Determine the [X, Y] coordinate at the center of the cell enclosing the given text.  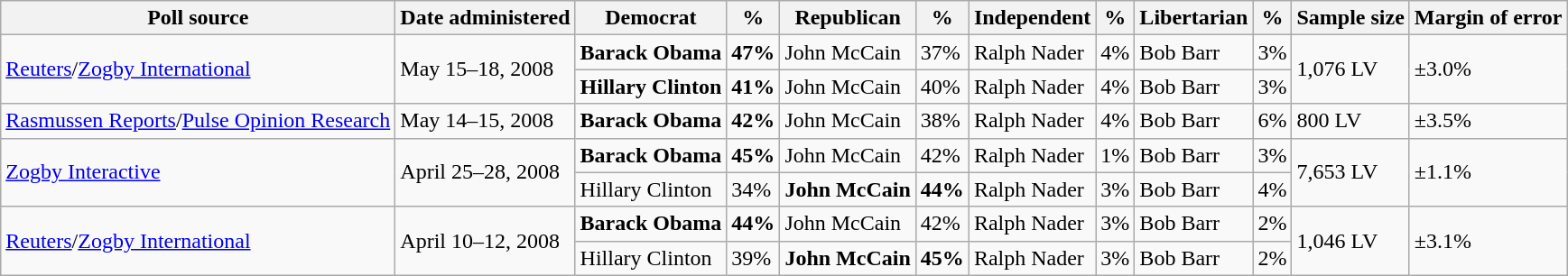
34% [753, 189]
800 LV [1350, 121]
Zogby Interactive [199, 172]
6% [1273, 121]
±3.1% [1488, 241]
Sample size [1350, 18]
Date administered [486, 18]
±1.1% [1488, 172]
38% [942, 121]
Independent [1032, 18]
Rasmussen Reports/Pulse Opinion Research [199, 121]
Democrat [651, 18]
1,076 LV [1350, 69]
1% [1116, 155]
April 25–28, 2008 [486, 172]
April 10–12, 2008 [486, 241]
May 14–15, 2008 [486, 121]
47% [753, 52]
40% [942, 87]
39% [753, 258]
41% [753, 87]
Margin of error [1488, 18]
±3.0% [1488, 69]
May 15–18, 2008 [486, 69]
Libertarian [1193, 18]
Poll source [199, 18]
37% [942, 52]
7,653 LV [1350, 172]
1,046 LV [1350, 241]
Republican [848, 18]
±3.5% [1488, 121]
